For the text-containing cell, return its midpoint in (X, Y) coordinate format. 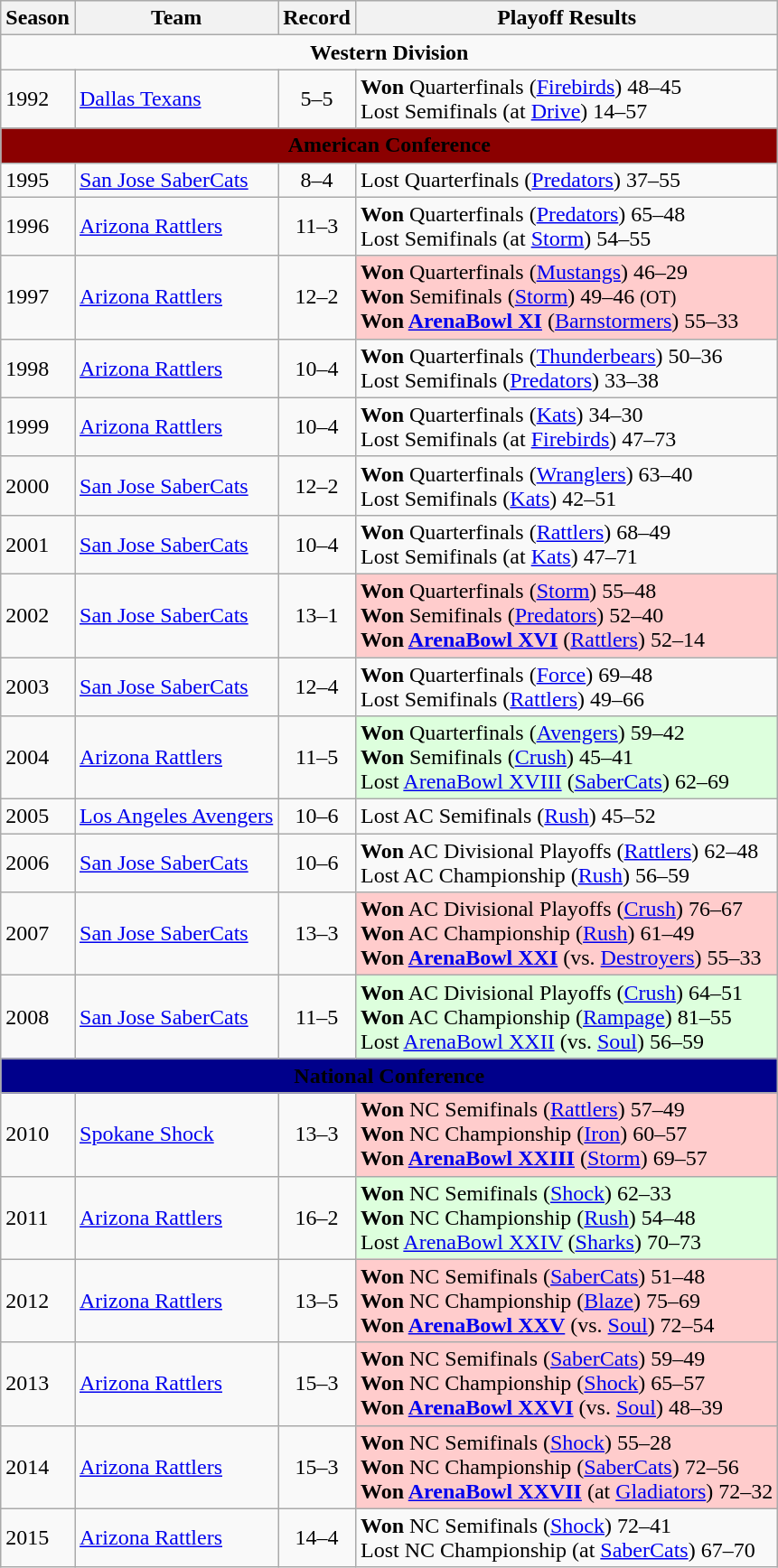
2008 (38, 1017)
13–5 (317, 1301)
Dallas Texans (175, 99)
Won NC Semifinals (SaberCats) 51–48Won NC Championship (Blaze) 75–69Won ArenaBowl XXV (vs. Soul) 72–54 (566, 1301)
5–5 (317, 99)
2014 (38, 1467)
2015 (38, 1537)
Los Angeles Avengers (175, 817)
Won NC Semifinals (SaberCats) 59–49Won NC Championship (Shock) 65–57Won ArenaBowl XXVI (vs. Soul) 48–39 (566, 1384)
American Conference (389, 145)
Won Quarterfinals (Avengers) 59–42Won Semifinals (Crush) 45–41Lost ArenaBowl XVIII (SaberCats) 62–69 (566, 758)
2001 (38, 544)
Won NC Semifinals (Shock) 55–28Won NC Championship (SaberCats) 72–56Won ArenaBowl XXVII (at Gladiators) 72–32 (566, 1467)
2010 (38, 1134)
2002 (38, 615)
2007 (38, 934)
Lost AC Semifinals (Rush) 45–52 (566, 817)
1995 (38, 180)
Record (317, 18)
Won Quarterfinals (Force) 69–48Lost Semifinals (Rattlers) 49–66 (566, 686)
Won Quarterfinals (Predators) 65–48 Lost Semifinals (at Storm) 54–55 (566, 226)
Won Quarterfinals (Thunderbears) 50–36Lost Semifinals (Predators) 33–38 (566, 369)
Won Quarterfinals (Rattlers) 68–49Lost Semifinals (at Kats) 47–71 (566, 544)
Won AC Divisional Playoffs (Crush) 64–51Won AC Championship (Rampage) 81–55Lost ArenaBowl XXII (vs. Soul) 56–59 (566, 1017)
12–4 (317, 686)
8–4 (317, 180)
2012 (38, 1301)
2003 (38, 686)
2011 (38, 1218)
Won NC Semifinals (Rattlers) 57–49Won NC Championship (Iron) 60–57Won ArenaBowl XXIII (Storm) 69–57 (566, 1134)
1998 (38, 369)
Won Quarterfinals (Storm) 55–48Won Semifinals (Predators) 52–40Won ArenaBowl XVI (Rattlers) 52–14 (566, 615)
Western Division (389, 52)
Won AC Divisional Playoffs (Rattlers) 62–48Lost AC Championship (Rush) 56–59 (566, 863)
1992 (38, 99)
National Conference (389, 1076)
14–4 (317, 1537)
2000 (38, 486)
Won Quarterfinals (Kats) 34–30 Lost Semifinals (at Firebirds) 47–73 (566, 426)
Won NC Semifinals (Shock) 72–41Lost NC Championship (at SaberCats) 67–70 (566, 1537)
Won Quarterfinals (Wranglers) 63–40Lost Semifinals (Kats) 42–51 (566, 486)
1996 (38, 226)
Won NC Semifinals (Shock) 62–33Won NC Championship (Rush) 54–48Lost ArenaBowl XXIV (Sharks) 70–73 (566, 1218)
2005 (38, 817)
13–1 (317, 615)
Spokane Shock (175, 1134)
Won AC Divisional Playoffs (Crush) 76–67Won AC Championship (Rush) 61–49Won ArenaBowl XXI (vs. Destroyers) 55–33 (566, 934)
Won Quarterfinals (Firebirds) 48–45 Lost Semifinals (at Drive) 14–57 (566, 99)
16–2 (317, 1218)
1997 (38, 297)
Lost Quarterfinals (Predators) 37–55 (566, 180)
Season (38, 18)
Team (175, 18)
2013 (38, 1384)
1999 (38, 426)
11–3 (317, 226)
Won Quarterfinals (Mustangs) 46–29Won Semifinals (Storm) 49–46 (OT)Won ArenaBowl XI (Barnstormers) 55–33 (566, 297)
2006 (38, 863)
2004 (38, 758)
Playoff Results (566, 18)
